Scan for the cell matching the given text and deliver its (x, y) coordinate at center. 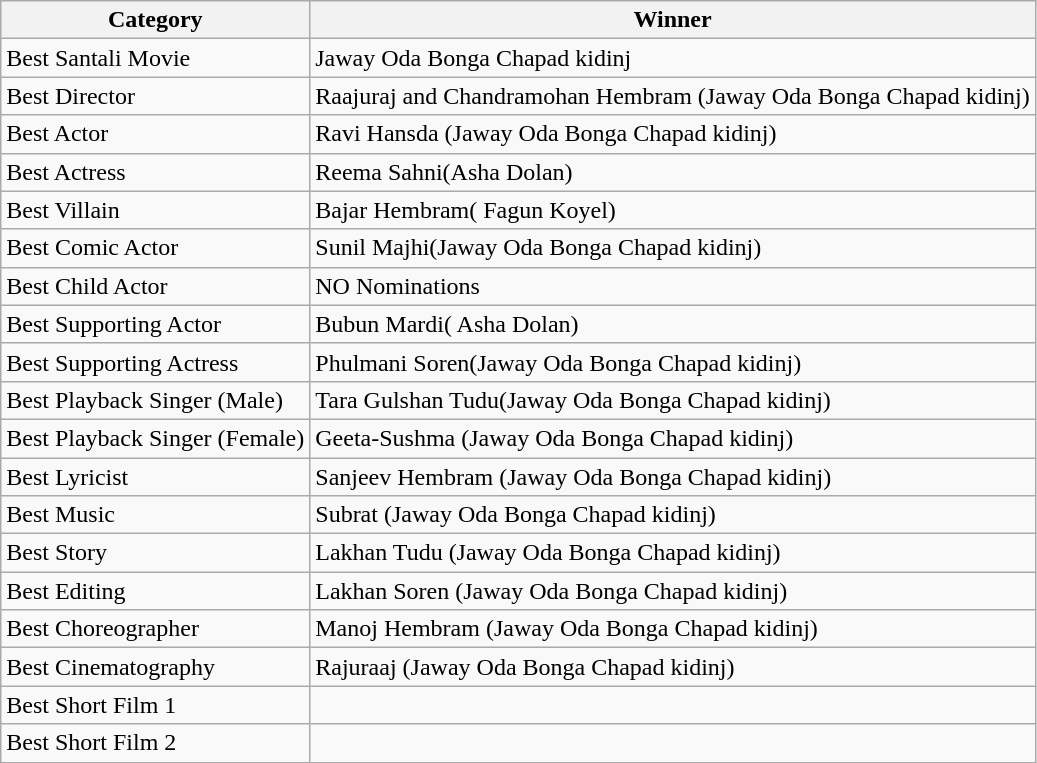
Best Villain (156, 210)
Best Comic Actor (156, 248)
Best Supporting Actress (156, 362)
Best Actress (156, 172)
Best Story (156, 553)
Best Short Film 1 (156, 705)
Phulmani Soren(Jaway Oda Bonga Chapad kidinj) (673, 362)
Best Child Actor (156, 286)
Bubun Mardi( Asha Dolan) (673, 324)
Best Santali Movie (156, 58)
Category (156, 20)
Best Choreographer (156, 629)
Best Music (156, 515)
Sanjeev Hembram (Jaway Oda Bonga Chapad kidinj) (673, 477)
Ravi Hansda (Jaway Oda Bonga Chapad kidinj) (673, 134)
Best Lyricist (156, 477)
Rajuraaj (Jaway Oda Bonga Chapad kidinj) (673, 667)
Lakhan Soren (Jaway Oda Bonga Chapad kidinj) (673, 591)
Winner (673, 20)
Bajar Hembram( Fagun Koyel) (673, 210)
Tara Gulshan Tudu(Jaway Oda Bonga Chapad kidinj) (673, 400)
Manoj Hembram (Jaway Oda Bonga Chapad kidinj) (673, 629)
Best Cinematography (156, 667)
Jaway Oda Bonga Chapad kidinj (673, 58)
Raajuraj and Chandramohan Hembram (Jaway Oda Bonga Chapad kidinj) (673, 96)
Reema Sahni(Asha Dolan) (673, 172)
Lakhan Tudu (Jaway Oda Bonga Chapad kidinj) (673, 553)
Best Actor (156, 134)
Geeta-Sushma (Jaway Oda Bonga Chapad kidinj) (673, 438)
Best Supporting Actor (156, 324)
Best Director (156, 96)
Best Short Film 2 (156, 743)
Best Playback Singer (Female) (156, 438)
Sunil Majhi(Jaway Oda Bonga Chapad kidinj) (673, 248)
Best Editing (156, 591)
NO Nominations (673, 286)
Best Playback Singer (Male) (156, 400)
Subrat (Jaway Oda Bonga Chapad kidinj) (673, 515)
